Extract the [x, y] coordinate from the center of the cell holding the provided text.  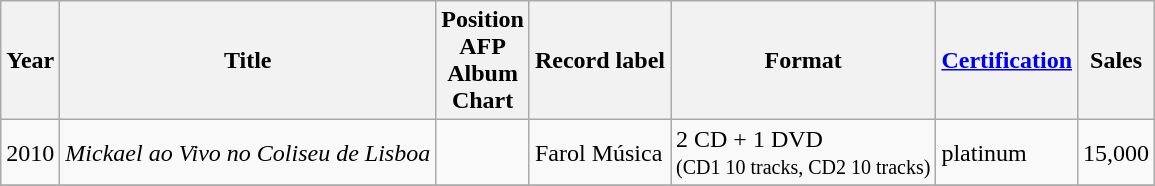
2010 [30, 152]
platinum [1007, 152]
Certification [1007, 60]
Format [802, 60]
2 CD + 1 DVD (CD1 10 tracks, CD2 10 tracks) [802, 152]
Farol Música [600, 152]
Title [248, 60]
Mickael ao Vivo no Coliseu de Lisboa [248, 152]
15,000 [1116, 152]
Year [30, 60]
Sales [1116, 60]
Record label [600, 60]
Position AFP AlbumChart [483, 60]
